Scan for the cell matching the given text and deliver its [x, y] coordinate at center. 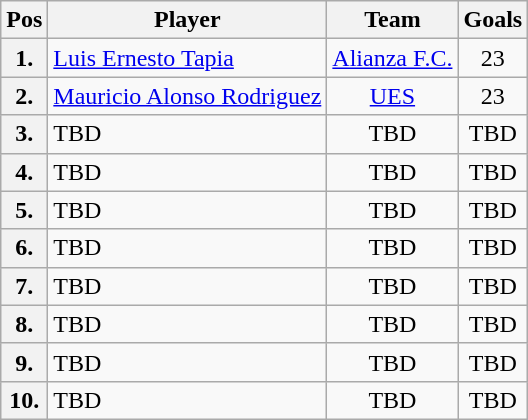
5. [24, 210]
4. [24, 172]
Team [392, 20]
6. [24, 248]
2. [24, 96]
Alianza F.C. [392, 58]
10. [24, 400]
Mauricio Alonso Rodriguez [188, 96]
Luis Ernesto Tapia [188, 58]
Player [188, 20]
Goals [493, 20]
7. [24, 286]
1. [24, 58]
UES [392, 96]
8. [24, 324]
9. [24, 362]
Pos [24, 20]
3. [24, 134]
